From the cell containing the given text, extract its center point as (X, Y) coordinate. 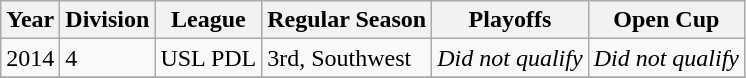
4 (108, 58)
Year (30, 20)
Division (108, 20)
USL PDL (208, 58)
Regular Season (347, 20)
Open Cup (666, 20)
League (208, 20)
3rd, Southwest (347, 58)
2014 (30, 58)
Playoffs (510, 20)
